Pinpoint the cell where the given text exists, returning its (X, Y) midpoint coordinate. 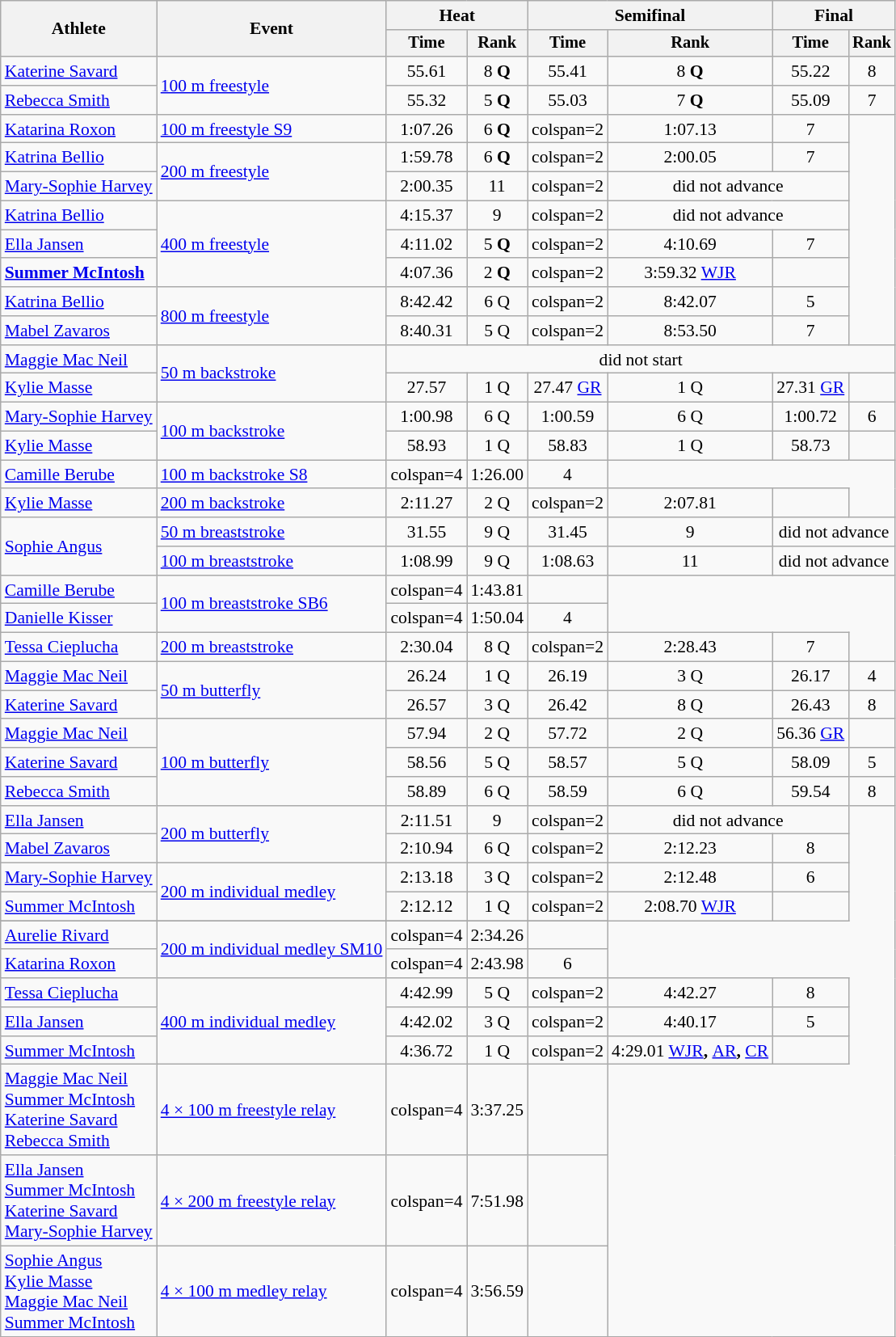
200 m butterfly (271, 834)
58.09 (810, 762)
59.54 (810, 791)
2:12.48 (690, 878)
200 m breaststroke (271, 647)
2:12.12 (427, 907)
100 m breaststroke (271, 561)
57.94 (427, 734)
2:28.43 (690, 647)
55.41 (567, 71)
Maggie Mac NeilSummer McIntoshKaterine SavardRebecca Smith (79, 1110)
50 m backstroke (271, 373)
31.55 (427, 532)
3:56.59 (498, 1292)
55.32 (427, 100)
50 m butterfly (271, 690)
8:40.31 (427, 331)
2:13.18 (427, 878)
4:07.36 (427, 273)
100 m freestyle (271, 86)
26.17 (810, 677)
58.73 (810, 446)
26.57 (427, 705)
100 m freestyle S9 (271, 129)
2:10.94 (427, 849)
7 Q (690, 100)
55.09 (810, 100)
4:15.37 (427, 216)
200 m backstroke (271, 504)
2:12.23 (690, 849)
100 m butterfly (271, 763)
1:07.13 (690, 129)
200 m individual medley (271, 892)
2:00.05 (690, 158)
58.57 (567, 762)
Event (271, 29)
2:43.98 (498, 964)
7:51.98 (498, 1200)
Aurelie Rivard (79, 935)
27.47 GR (567, 388)
27.31 GR (810, 388)
Heat (457, 15)
Danielle Kisser (79, 618)
58.93 (427, 446)
55.61 (427, 71)
2:00.35 (427, 187)
58.56 (427, 762)
2:34.26 (498, 935)
4:42.02 (427, 1022)
did not start (640, 360)
4 × 100 m freestyle relay (271, 1110)
4:42.99 (427, 993)
100 m backstroke (271, 432)
400 m individual medley (271, 1022)
1:50.04 (498, 618)
2:08.70 WJR (690, 907)
55.03 (567, 100)
800 m freestyle (271, 315)
58.83 (567, 446)
Athlete (79, 29)
400 m freestyle (271, 244)
4:40.17 (690, 1022)
55.22 (810, 71)
1:00.98 (427, 417)
4:11.02 (427, 244)
Semifinal (650, 15)
4:36.72 (427, 1051)
31.45 (567, 532)
1:00.59 (567, 417)
4:29.01 WJR, AR, CR (690, 1051)
2:07.81 (690, 504)
100 m breaststroke SB6 (271, 605)
58.59 (567, 791)
1:43.81 (498, 590)
2:30.04 (427, 647)
3:37.25 (498, 1110)
50 m breaststroke (271, 532)
8:53.50 (690, 331)
1:08.99 (427, 561)
Final (834, 15)
27.57 (427, 388)
26.42 (567, 705)
4:10.69 (690, 244)
3:59.32 WJR (690, 273)
57.72 (567, 734)
Sophie AngusKylie MasseMaggie Mac NeilSummer McIntosh (79, 1292)
1:08.63 (567, 561)
1:59.78 (427, 158)
200 m freestyle (271, 171)
26.24 (427, 677)
1:07.26 (427, 129)
4:42.27 (690, 993)
100 m backstroke S8 (271, 474)
58.89 (427, 791)
1:00.72 (810, 417)
8:42.07 (690, 302)
26.19 (567, 677)
200 m individual medley SM10 (271, 949)
8:42.42 (427, 302)
Ella JansenSummer McIntoshKaterine SavardMary-Sophie Harvey (79, 1200)
4 × 100 m medley relay (271, 1292)
Sophie Angus (79, 546)
4 × 200 m freestyle relay (271, 1200)
2:11.51 (427, 820)
2:11.27 (427, 504)
56.36 GR (810, 734)
1:26.00 (498, 474)
26.43 (810, 705)
